Return [x, y] of the center of cell containing provided text 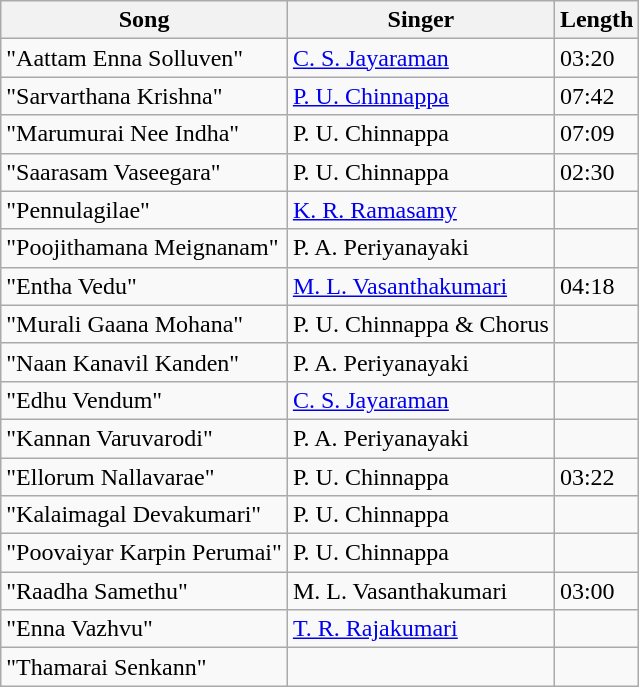
Song [144, 20]
"Raadha Samethu" [144, 591]
"Enna Vazhvu" [144, 629]
07:42 [596, 96]
"Poojithamana Meignanam" [144, 248]
K. R. Ramasamy [420, 210]
"Murali Gaana Mohana" [144, 324]
T. R. Rajakumari [420, 629]
02:30 [596, 172]
"Entha Vedu" [144, 286]
"Pennulagilae" [144, 210]
"Edhu Vendum" [144, 400]
Singer [420, 20]
"Marumurai Nee Indha" [144, 134]
"Thamarai Senkann" [144, 667]
Length [596, 20]
04:18 [596, 286]
"Kannan Varuvarodi" [144, 438]
"Ellorum Nallavarae" [144, 477]
"Naan Kanavil Kanden" [144, 362]
"Sarvarthana Krishna" [144, 96]
"Aattam Enna Solluven" [144, 58]
P. U. Chinnappa & Chorus [420, 324]
"Saarasam Vaseegara" [144, 172]
"Kalaimagal Devakumari" [144, 515]
"Poovaiyar Karpin Perumai" [144, 553]
03:00 [596, 591]
03:22 [596, 477]
03:20 [596, 58]
07:09 [596, 134]
